Provide the [x, y] coordinate of the cell's center where the given text is located.  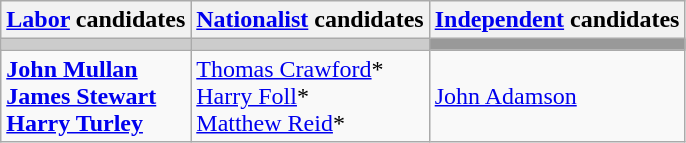
John MullanJames StewartHarry Turley [96, 96]
John Adamson [557, 96]
Thomas Crawford*Harry Foll*Matthew Reid* [310, 96]
Nationalist candidates [310, 20]
Independent candidates [557, 20]
Labor candidates [96, 20]
